Identify which cell holds the provided text, then report its (x, y) central coordinate. 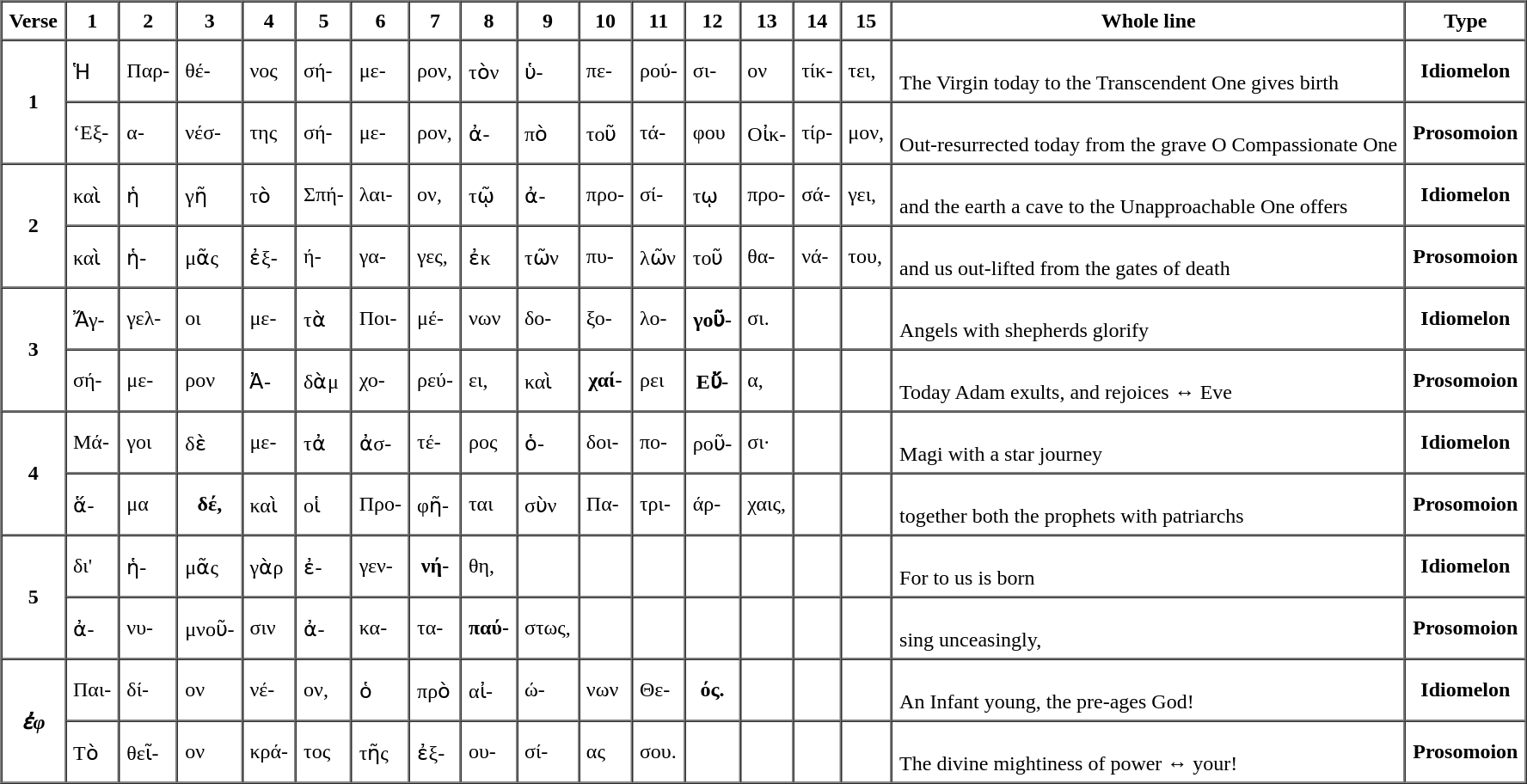
γῆ (210, 194)
Ἡ (92, 70)
α- (148, 132)
The divine mightiness of power ↔ your! (1149, 751)
μον, (866, 132)
ρος (488, 442)
ει, (488, 380)
σὺν (548, 504)
‘Εξ- (92, 132)
λο- (659, 318)
οἱ (323, 504)
οι (210, 318)
τα- (435, 628)
γοῦ- (712, 318)
ός. (712, 689)
6 (380, 21)
ὁ- (548, 442)
παύ- (488, 628)
Out-resurrected today from the grave O Compassionate One (1149, 132)
νή- (435, 566)
For to us is born (1149, 566)
τὸν (488, 70)
γει, (866, 194)
τῆς (380, 751)
Type (1465, 21)
and us out-lifted from the gates of death (1149, 256)
πο- (659, 442)
θα- (767, 256)
δὰμ (323, 380)
ρεύ- (435, 380)
ὑ- (548, 70)
τίρ- (817, 132)
σι. (767, 318)
γοι (148, 442)
Ἄγ- (92, 318)
Verse (34, 21)
δέ, (210, 504)
ώ- (548, 689)
πρὸ (435, 689)
γα- (380, 256)
κρά- (268, 751)
λαι- (380, 194)
Σπή- (323, 194)
Οἰκ- (767, 132)
τῶν (548, 256)
τά- (659, 132)
ἐκ (488, 256)
Μά- (92, 442)
μα (148, 504)
φου (712, 132)
ται (488, 504)
ας (605, 751)
10 (605, 21)
ρού- (659, 70)
φῆ- (435, 504)
λῶν (659, 256)
της (268, 132)
11 (659, 21)
τρι- (659, 504)
θη, (488, 566)
ἀσ- (380, 442)
χαί- (605, 380)
12 (712, 21)
Πα- (605, 504)
15 (866, 21)
An Infant young, the pre-ages God! (1149, 689)
πε- (605, 70)
Παρ- (148, 70)
14 (817, 21)
13 (767, 21)
του, (866, 256)
together both the prophets with patriarchs (1149, 504)
δὲ (210, 442)
νέ- (268, 689)
θεῖ- (148, 751)
γελ- (148, 318)
Ποι- (380, 318)
Today Adam exults, and rejoices ↔ Eve (1149, 380)
8 (488, 21)
τῳ (712, 194)
τει, (866, 70)
Magi with a star journey (1149, 442)
θέ- (210, 70)
σου. (659, 751)
and the earth a cave to the Unapproachable One offers (1149, 194)
πὸ (548, 132)
δοι- (605, 442)
ου- (488, 751)
νυ- (148, 628)
τέ- (435, 442)
στως, (548, 628)
ἅ- (92, 504)
δί- (148, 689)
The Virgin today to the Transcendent One gives birth (1149, 70)
κα- (380, 628)
σι· (767, 442)
Παι- (92, 689)
Θε- (659, 689)
γεν- (380, 566)
χο- (380, 380)
Προ- (380, 504)
σι- (712, 70)
9 (548, 21)
σά- (817, 194)
μέ- (435, 318)
Εὔ- (712, 380)
Ἀ- (268, 380)
δο- (548, 318)
ρον (210, 380)
μνοῦ- (210, 628)
τῷ (488, 194)
άρ- (712, 504)
α, (767, 380)
νέσ- (210, 132)
ἐ- (323, 566)
Τὸ (92, 751)
ή- (323, 256)
γες, (435, 256)
ὁ (380, 689)
νος (268, 70)
γὰρ (268, 566)
νά- (817, 256)
τὸ (268, 194)
τὰ (323, 318)
ἡ (148, 194)
τίκ- (817, 70)
ἐφ (34, 720)
χαις, (767, 504)
δι' (92, 566)
τος (323, 751)
Whole line (1149, 21)
7 (435, 21)
Angels with shepherds glorify (1149, 318)
σιν (268, 628)
τἀ (323, 442)
ξο- (605, 318)
αἰ- (488, 689)
πυ- (605, 256)
ρει (659, 380)
sing unceasingly, (1149, 628)
ροῦ- (712, 442)
